Locate the cell with the specified text and output its [X, Y] center coordinate. 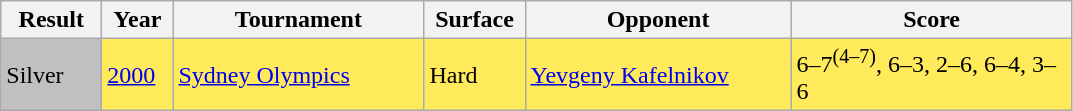
Sydney Olympics [298, 75]
Hard [474, 75]
Tournament [298, 20]
Score [932, 20]
6–7(4–7), 6–3, 2–6, 6–4, 3–6 [932, 75]
2000 [138, 75]
Result [52, 20]
Yevgeny Kafelnikov [658, 75]
Silver [52, 75]
Surface [474, 20]
Opponent [658, 20]
Year [138, 20]
